Locate the cell with the specified text and output its [X, Y] center coordinate. 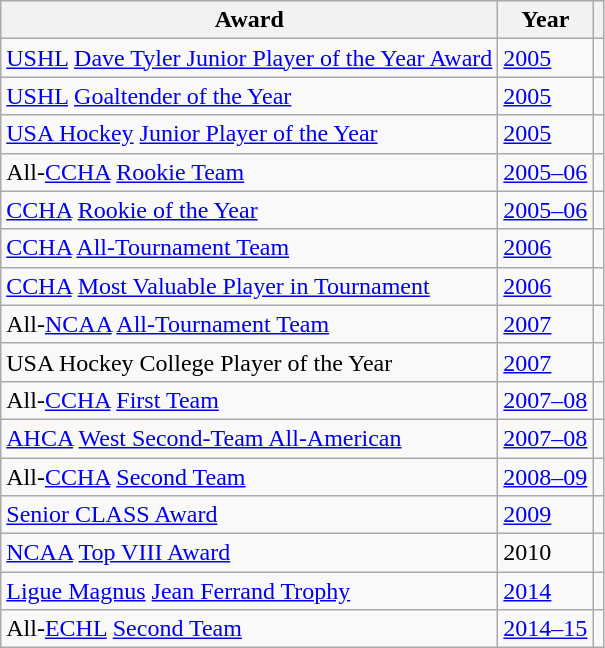
2014 [546, 591]
AHCA West Second-Team All-American [250, 438]
Year [546, 20]
USA Hockey Junior Player of the Year [250, 134]
All-CCHA First Team [250, 400]
All-ECHL Second Team [250, 629]
All-CCHA Rookie Team [250, 172]
2014–15 [546, 629]
NCAA Top VIII Award [250, 553]
CCHA All-Tournament Team [250, 248]
2009 [546, 515]
All-CCHA Second Team [250, 477]
USA Hockey College Player of the Year [250, 362]
CCHA Most Valuable Player in Tournament [250, 286]
USHL Dave Tyler Junior Player of the Year Award [250, 58]
2010 [546, 553]
Senior CLASS Award [250, 515]
USHL Goaltender of the Year [250, 96]
All-NCAA All-Tournament Team [250, 324]
CCHA Rookie of the Year [250, 210]
Award [250, 20]
Ligue Magnus Jean Ferrand Trophy [250, 591]
2008–09 [546, 477]
